Detect which cell encompasses the target text, then output its [x, y] center coordinate. 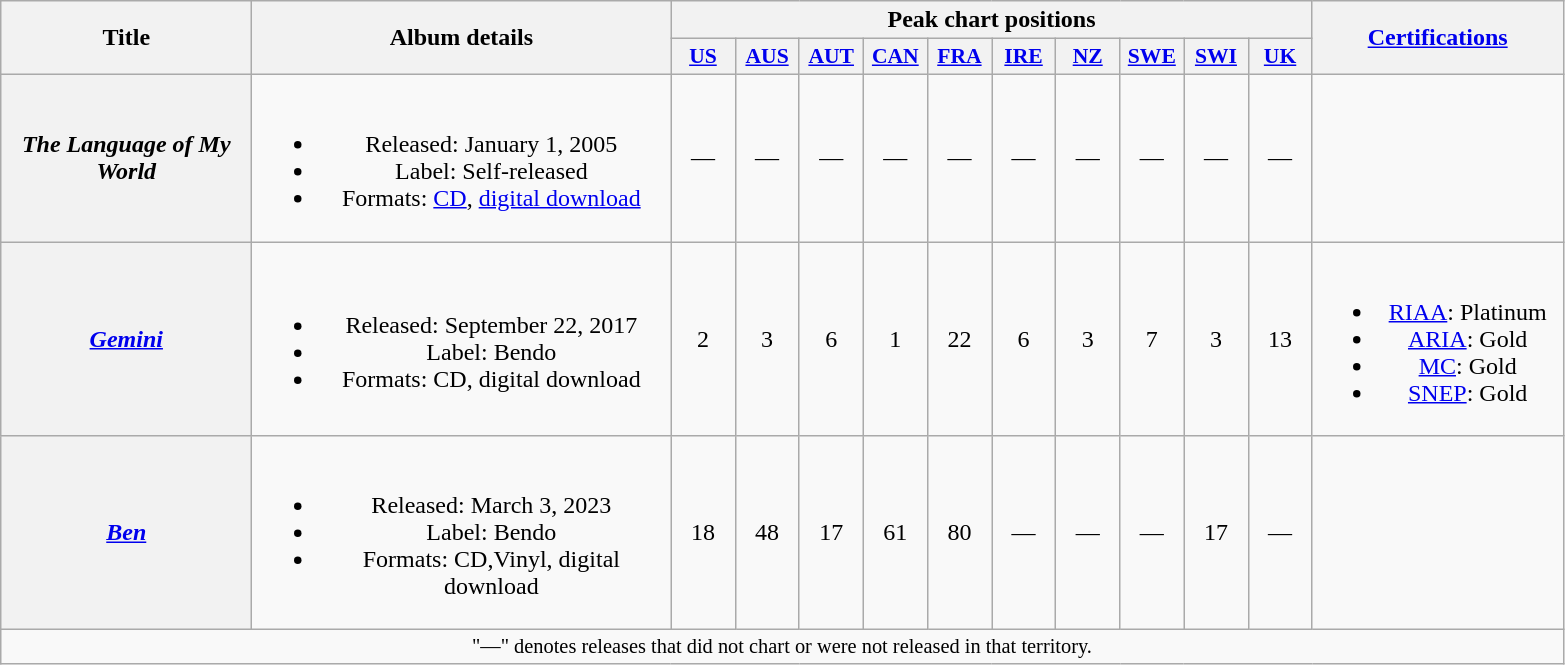
FRA [959, 57]
US [703, 57]
UK [1280, 57]
AUS [767, 57]
48 [767, 533]
Gemini [126, 339]
80 [959, 533]
2 [703, 339]
22 [959, 339]
CAN [895, 57]
"—" denotes releases that did not chart or were not released in that territory. [782, 647]
Certifications [1438, 38]
Album details [462, 38]
RIAA: PlatinumARIA: GoldMC: GoldSNEP: Gold [1438, 339]
IRE [1024, 57]
1 [895, 339]
The Language of My World [126, 158]
SWI [1216, 57]
Released: September 22, 2017Label: BendoFormats: CD, digital download [462, 339]
7 [1152, 339]
NZ [1088, 57]
13 [1280, 339]
Title [126, 38]
Ben [126, 533]
Peak chart positions [992, 20]
Released: January 1, 2005Label: Self-releasedFormats: CD, digital download [462, 158]
Released: March 3, 2023Label: BendoFormats: CD,Vinyl, digital download [462, 533]
SWE [1152, 57]
61 [895, 533]
18 [703, 533]
AUT [831, 57]
